Output the (x, y) coordinate of the center of the cell containing the given text.  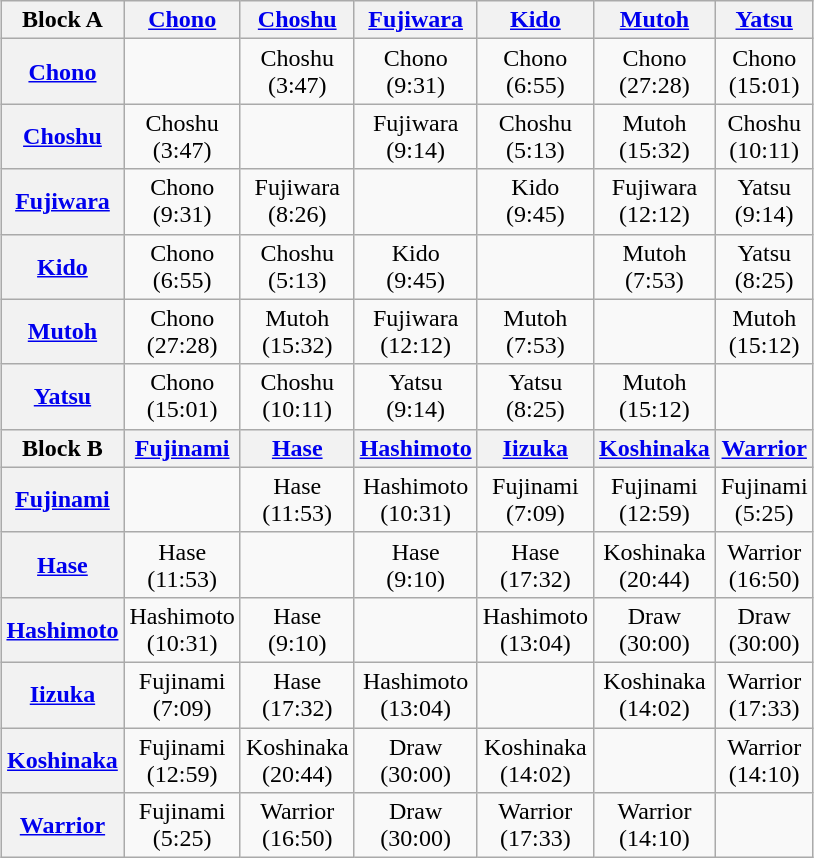
Fujiwara(9:14) (416, 136)
Fujiwara(8:26) (297, 202)
Block A (62, 20)
Block B (62, 448)
